Locate the cell with the specified text and output its (X, Y) center coordinate. 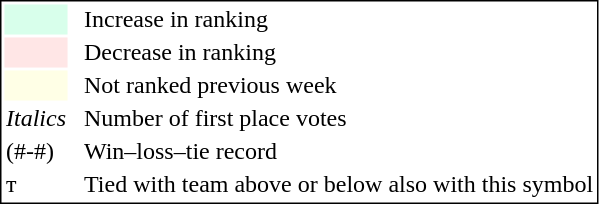
(#-#) (36, 151)
Tied with team above or below also with this symbol (338, 185)
Not ranked previous week (338, 85)
Italics (36, 119)
Win–loss–tie record (338, 151)
т (36, 185)
Decrease in ranking (338, 53)
Increase in ranking (338, 19)
Number of first place votes (338, 119)
